For the text-containing cell, return its midpoint in (X, Y) coordinate format. 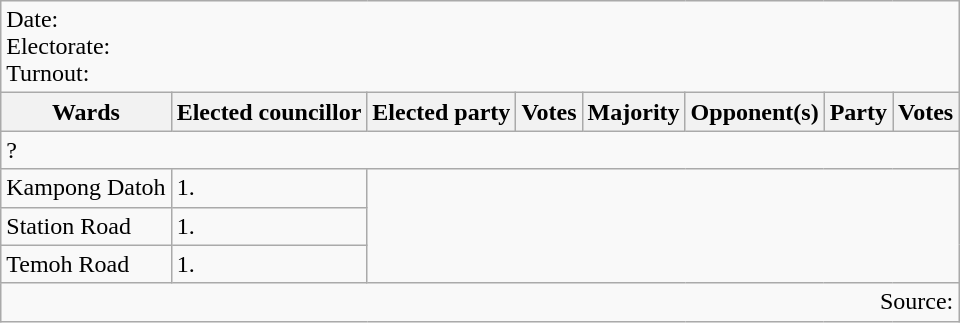
? (480, 150)
Elected party (442, 112)
Kampong Datoh (86, 188)
Party (858, 112)
Source: (480, 302)
Temoh Road (86, 264)
Elected councillor (269, 112)
Date: Electorate: Turnout: (480, 47)
Opponent(s) (754, 112)
Majority (634, 112)
Wards (86, 112)
Station Road (86, 226)
